From the cell containing the given text, extract its center point as [x, y] coordinate. 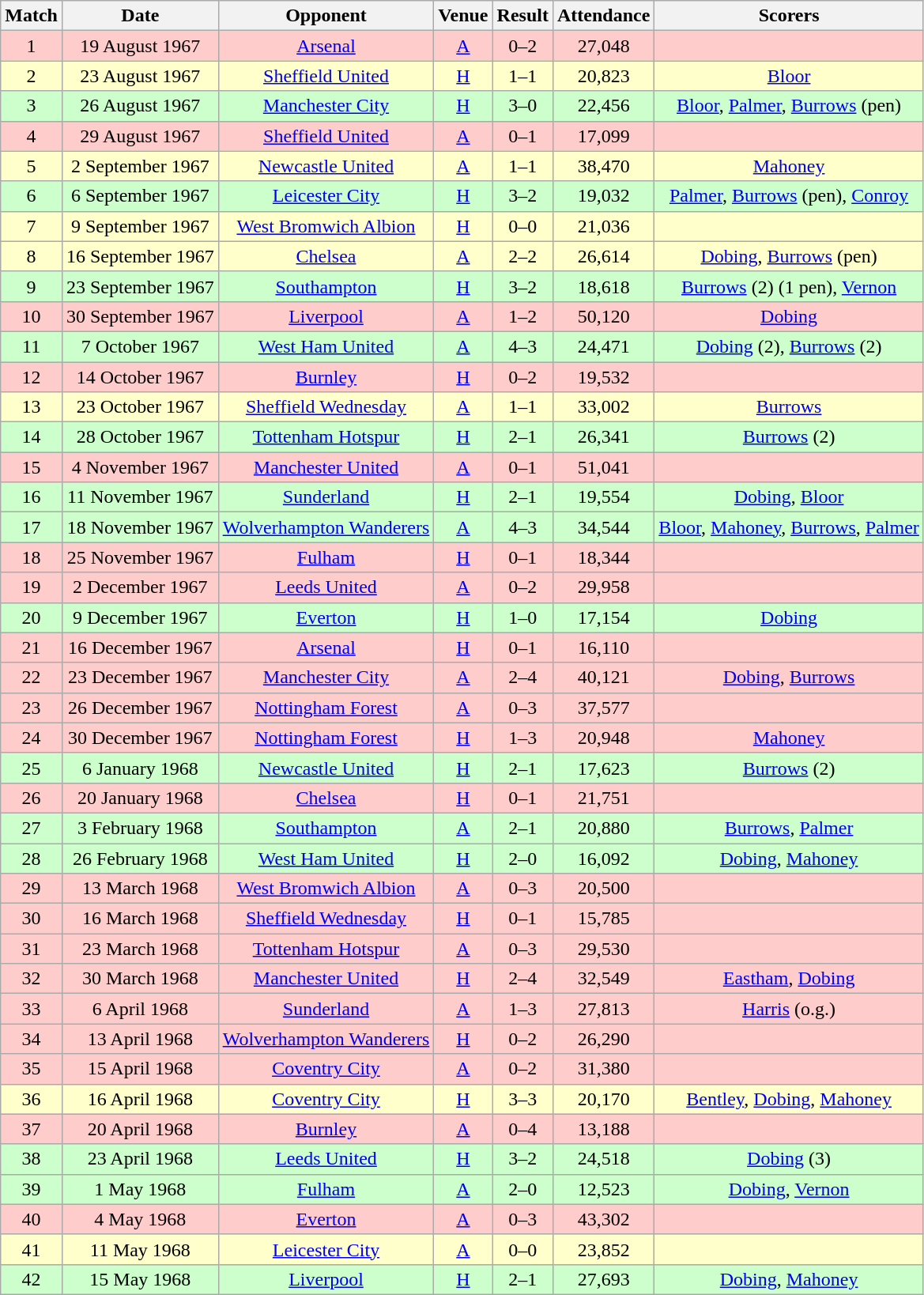
26,290 [603, 1039]
3–0 [522, 106]
33 [32, 1009]
24 [32, 738]
6 September 1967 [140, 196]
19,032 [603, 196]
34 [32, 1039]
20 [32, 617]
51,041 [603, 467]
39 [32, 1189]
9 December 1967 [140, 617]
4 May 1968 [140, 1219]
35 [32, 1069]
Palmer, Burrows (pen), Conroy [789, 196]
19 [32, 587]
9 September 1967 [140, 226]
20 January 1968 [140, 798]
20 April 1968 [140, 1129]
38 [32, 1159]
Venue [463, 16]
33,002 [603, 407]
7 October 1967 [140, 346]
16,110 [603, 647]
Bloor, Palmer, Burrows (pen) [789, 106]
Dobing (2), Burrows (2) [789, 346]
20,500 [603, 889]
41 [32, 1249]
29,530 [603, 949]
30 [32, 919]
19,554 [603, 497]
2 December 1967 [140, 587]
Match [32, 16]
16 April 1968 [140, 1099]
Harris (o.g.) [789, 1009]
19,532 [603, 377]
26,614 [603, 256]
Dobing, Bloor [789, 497]
15,785 [603, 919]
42 [32, 1279]
43,302 [603, 1219]
21 [32, 647]
1–2 [522, 316]
2 [32, 76]
13 April 1968 [140, 1039]
50,120 [603, 316]
6 April 1968 [140, 1009]
20,880 [603, 828]
15 [32, 467]
26 August 1967 [140, 106]
16 September 1967 [140, 256]
31 [32, 949]
19 August 1967 [140, 46]
14 [32, 437]
15 May 1968 [140, 1279]
11 May 1968 [140, 1249]
34,544 [603, 527]
Bloor, Mahoney, Burrows, Palmer [789, 527]
13,188 [603, 1129]
10 [32, 316]
16 December 1967 [140, 647]
14 October 1967 [140, 377]
4 November 1967 [140, 467]
Dobing, Burrows [789, 678]
8 [32, 256]
30 March 1968 [140, 979]
Burrows (2) (1 pen), Vernon [789, 286]
Bloor [789, 76]
Attendance [603, 16]
16 [32, 497]
37,577 [603, 708]
6 January 1968 [140, 768]
18,618 [603, 286]
18 [32, 557]
13 [32, 407]
23 October 1967 [140, 407]
1 [32, 46]
24,518 [603, 1159]
17,623 [603, 768]
2 September 1967 [140, 166]
26,341 [603, 437]
30 December 1967 [140, 738]
15 April 1968 [140, 1069]
28 October 1967 [140, 437]
26 December 1967 [140, 708]
0–4 [522, 1129]
4 [32, 136]
Scorers [789, 16]
Burrows [789, 407]
27 [32, 828]
22,456 [603, 106]
17 [32, 527]
17,154 [603, 617]
17,099 [603, 136]
32,549 [603, 979]
13 March 1968 [140, 889]
9 [32, 286]
1–0 [522, 617]
27,813 [603, 1009]
23 December 1967 [140, 678]
27,693 [603, 1279]
28 [32, 858]
38,470 [603, 166]
26 February 1968 [140, 858]
23 [32, 708]
23 September 1967 [140, 286]
18,344 [603, 557]
29,958 [603, 587]
23 March 1968 [140, 949]
40 [32, 1219]
32 [32, 979]
11 [32, 346]
20,948 [603, 738]
21,751 [603, 798]
29 [32, 889]
36 [32, 1099]
31,380 [603, 1069]
1 May 1968 [140, 1189]
3 February 1968 [140, 828]
11 November 1967 [140, 497]
20,823 [603, 76]
23,852 [603, 1249]
7 [32, 226]
25 November 1967 [140, 557]
Burrows, Palmer [789, 828]
23 August 1967 [140, 76]
26 [32, 798]
24,471 [603, 346]
37 [32, 1129]
23 April 1968 [140, 1159]
16 March 1968 [140, 919]
Dobing, Vernon [789, 1189]
Eastham, Dobing [789, 979]
3 [32, 106]
Dobing (3) [789, 1159]
18 November 1967 [140, 527]
22 [32, 678]
12 [32, 377]
25 [32, 768]
2–2 [522, 256]
30 September 1967 [140, 316]
6 [32, 196]
16,092 [603, 858]
27,048 [603, 46]
12,523 [603, 1189]
Date [140, 16]
21,036 [603, 226]
5 [32, 166]
29 August 1967 [140, 136]
Result [522, 16]
20,170 [603, 1099]
Dobing, Burrows (pen) [789, 256]
3–3 [522, 1099]
Bentley, Dobing, Mahoney [789, 1099]
40,121 [603, 678]
Opponent [326, 16]
